Determine the [X, Y] coordinate at the center of the cell enclosing the given text.  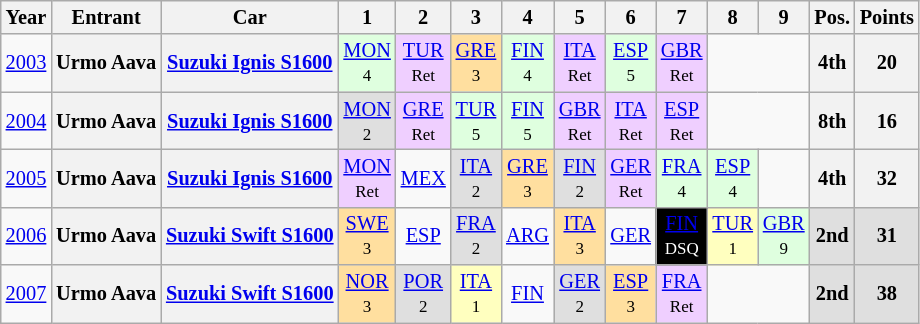
38 [887, 294]
FINDSQ [682, 236]
2005 [26, 178]
2 [424, 17]
ESPRet [682, 121]
GER [630, 236]
4 [528, 17]
GRERet [424, 121]
Pos. [832, 17]
FIN4 [528, 63]
ITA3 [580, 236]
ESP3 [630, 294]
GERRet [630, 178]
TURRet [424, 63]
31 [887, 236]
2004 [26, 121]
Entrant [106, 17]
MEX [424, 178]
16 [887, 121]
3 [476, 17]
ESP [424, 236]
2003 [26, 63]
ESP4 [732, 178]
FIN [528, 294]
GER2 [580, 294]
32 [887, 178]
7 [682, 17]
FIN2 [580, 178]
POR2 [424, 294]
FRA4 [682, 178]
TUR5 [476, 121]
NOR3 [366, 294]
ARG [528, 236]
MON4 [366, 63]
Year [26, 17]
Points [887, 17]
8 [732, 17]
6 [630, 17]
FIN5 [528, 121]
MON2 [366, 121]
20 [887, 63]
5 [580, 17]
2007 [26, 294]
GBR9 [784, 236]
TUR1 [732, 236]
FRA2 [476, 236]
SWE3 [366, 236]
9 [784, 17]
FRARet [682, 294]
MONRet [366, 178]
ITA1 [476, 294]
ITA2 [476, 178]
1 [366, 17]
ESP5 [630, 63]
Car [250, 17]
8th [832, 121]
2006 [26, 236]
